Identify which cell holds the provided text, then report its [X, Y] central coordinate. 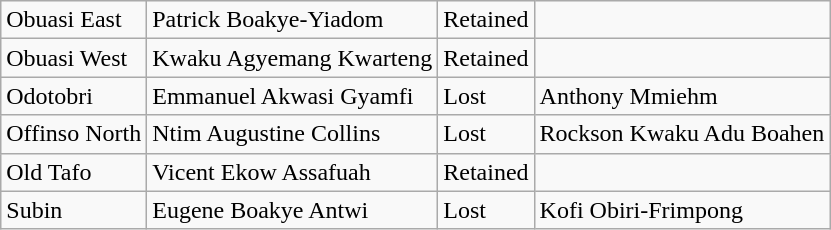
Vicent Ekow Assafuah [292, 172]
Rockson Kwaku Adu Boahen [682, 134]
Obuasi West [74, 58]
Kwaku Agyemang Kwarteng [292, 58]
Old Tafo [74, 172]
Obuasi East [74, 20]
Odotobri [74, 96]
Eugene Boakye Antwi [292, 210]
Patrick Boakye-Yiadom [292, 20]
Emmanuel Akwasi Gyamfi [292, 96]
Ntim Augustine Collins [292, 134]
Anthony Mmiehm [682, 96]
Offinso North [74, 134]
Kofi Obiri-Frimpong [682, 210]
Subin [74, 210]
